Capture the cell that displays the provided text and extract its (x, y) central coordinate. 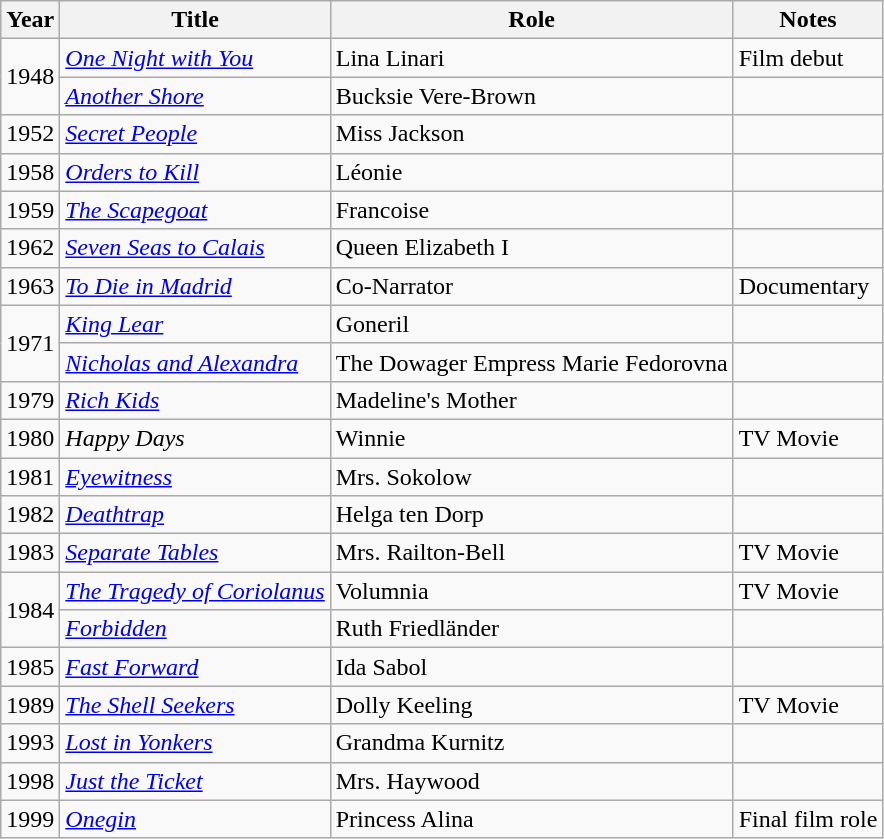
1948 (30, 77)
Dolly Keeling (532, 705)
Year (30, 20)
Lina Linari (532, 58)
Forbidden (195, 629)
Francoise (532, 210)
Princess Alina (532, 819)
King Lear (195, 324)
Grandma Kurnitz (532, 743)
Miss Jackson (532, 134)
Secret People (195, 134)
One Night with You (195, 58)
Queen Elizabeth I (532, 248)
1963 (30, 286)
Nicholas and Alexandra (195, 362)
1985 (30, 667)
Volumnia (532, 591)
1952 (30, 134)
Co-Narrator (532, 286)
1971 (30, 343)
Role (532, 20)
1999 (30, 819)
Eyewitness (195, 477)
1962 (30, 248)
Lost in Yonkers (195, 743)
Title (195, 20)
Just the Ticket (195, 781)
The Scapegoat (195, 210)
Orders to Kill (195, 172)
Separate Tables (195, 553)
Documentary (808, 286)
Ida Sabol (532, 667)
Helga ten Dorp (532, 515)
Happy Days (195, 438)
Final film role (808, 819)
Fast Forward (195, 667)
Rich Kids (195, 400)
Bucksie Vere-Brown (532, 96)
Ruth Friedländer (532, 629)
Deathtrap (195, 515)
The Tragedy of Coriolanus (195, 591)
1984 (30, 610)
1958 (30, 172)
Mrs. Railton-Bell (532, 553)
Mrs. Haywood (532, 781)
1993 (30, 743)
1982 (30, 515)
1959 (30, 210)
1983 (30, 553)
To Die in Madrid (195, 286)
Goneril (532, 324)
1989 (30, 705)
Onegin (195, 819)
Film debut (808, 58)
1979 (30, 400)
Another Shore (195, 96)
Notes (808, 20)
The Dowager Empress Marie Fedorovna (532, 362)
1980 (30, 438)
Léonie (532, 172)
1998 (30, 781)
Mrs. Sokolow (532, 477)
Seven Seas to Calais (195, 248)
1981 (30, 477)
Winnie (532, 438)
The Shell Seekers (195, 705)
Madeline's Mother (532, 400)
